Identify which cell holds the provided text, then report its [X, Y] central coordinate. 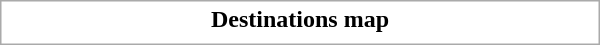
Destinations map [300, 19]
